From the cell containing the given text, extract its center point as (x, y) coordinate. 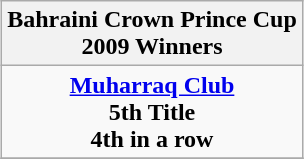
Bahraini Crown Prince Cup 2009 Winners (152, 34)
Muharraq Club5th Title 4th in a row (152, 112)
